Determine the [X, Y] coordinate at the center of the cell enclosing the given text.  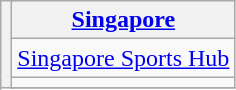
Singapore Sports Hub [124, 58]
Singapore [124, 20]
